Search for the cell housing the specified text and yield its (x, y) center coordinate. 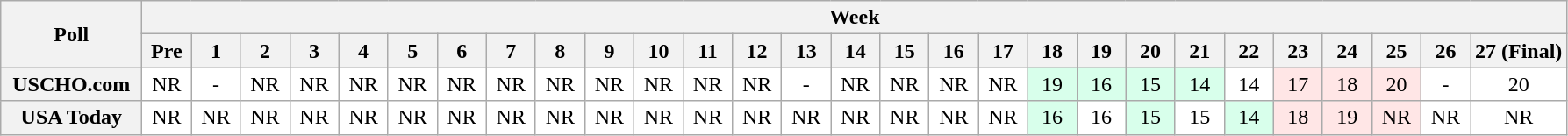
USCHO.com (72, 84)
Week (855, 18)
2 (265, 51)
1 (216, 51)
21 (1199, 51)
4 (363, 51)
3 (314, 51)
6 (462, 51)
8 (560, 51)
9 (609, 51)
USA Today (72, 118)
10 (658, 51)
25 (1396, 51)
13 (806, 51)
26 (1445, 51)
7 (511, 51)
24 (1347, 51)
5 (412, 51)
12 (757, 51)
Pre (167, 51)
22 (1249, 51)
27 (Final) (1519, 51)
11 (707, 51)
23 (1298, 51)
Poll (72, 34)
